Pinpoint the cell where the given text exists, returning its (X, Y) midpoint coordinate. 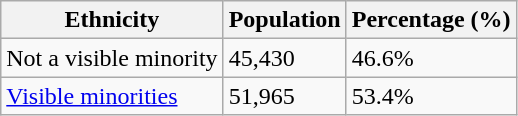
45,430 (284, 58)
53.4% (431, 96)
Not a visible minority (112, 58)
46.6% (431, 58)
Ethnicity (112, 20)
Population (284, 20)
Visible minorities (112, 96)
51,965 (284, 96)
Percentage (%) (431, 20)
